Output the [x, y] coordinate of the center of the cell containing the given text.  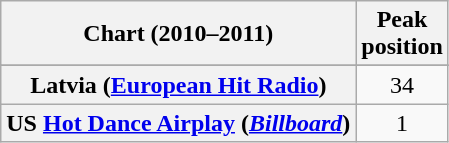
Chart (2010–2011) [178, 34]
1 [402, 123]
US Hot Dance Airplay (Billboard) [178, 123]
Peakposition [402, 34]
34 [402, 85]
Latvia (European Hit Radio) [178, 85]
